Identify which cell holds the provided text, then report its [X, Y] central coordinate. 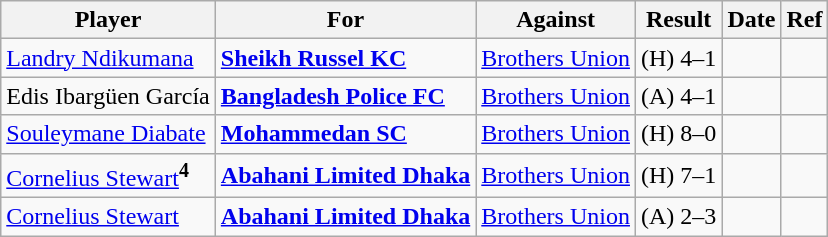
Player [108, 20]
Result [678, 20]
(A) 2–3 [678, 217]
Bangladesh Police FC [345, 96]
Sheikh Russel KC [345, 58]
(H) 8–0 [678, 134]
(A) 4–1 [678, 96]
Souleymane Diabate [108, 134]
Landry Ndikumana [108, 58]
Date [752, 20]
(H) 4–1 [678, 58]
Against [556, 20]
For [345, 20]
Ref [804, 20]
(H) 7–1 [678, 176]
Mohammedan SC [345, 134]
Cornelius Stewart4 [108, 176]
Cornelius Stewart [108, 217]
Edis Ibargüen García [108, 96]
